Search for the cell housing the specified text and yield its [X, Y] center coordinate. 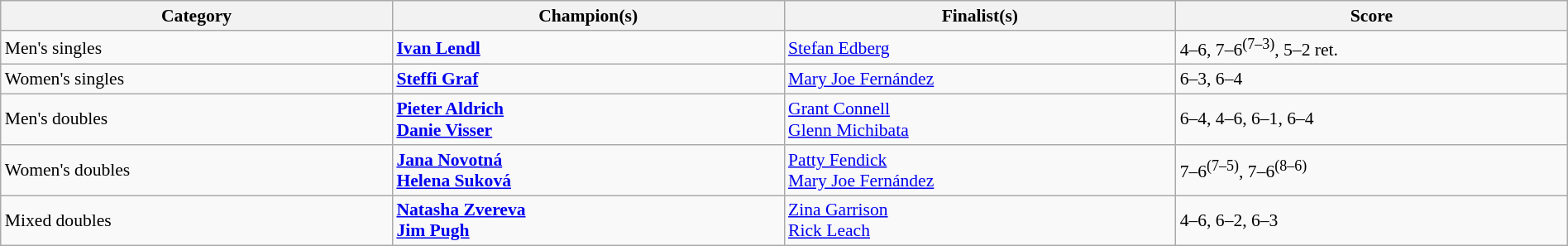
Ivan Lendl [588, 48]
6–3, 6–4 [1372, 80]
Steffi Graf [588, 80]
Stefan Edberg [980, 48]
Mary Joe Fernández [980, 80]
Zina Garrison Rick Leach [980, 220]
Jana Novotná Helena Suková [588, 171]
Champion(s) [588, 16]
Mixed doubles [197, 220]
Category [197, 16]
Men's singles [197, 48]
4–6, 6–2, 6–3 [1372, 220]
Patty Fendick Mary Joe Fernández [980, 171]
Pieter Aldrich Danie Visser [588, 119]
Natasha Zvereva Jim Pugh [588, 220]
7–6(7–5), 7–6(8–6) [1372, 171]
4–6, 7–6(7–3), 5–2 ret. [1372, 48]
Grant Connell Glenn Michibata [980, 119]
Finalist(s) [980, 16]
Men's doubles [197, 119]
Women's singles [197, 80]
Women's doubles [197, 171]
Score [1372, 16]
6–4, 4–6, 6–1, 6–4 [1372, 119]
